Scan for the cell matching the given text and deliver its (X, Y) coordinate at center. 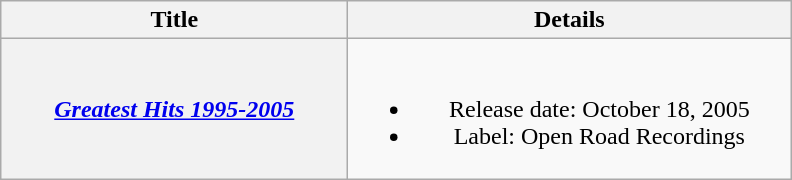
Release date: October 18, 2005Label: Open Road Recordings (570, 109)
Greatest Hits 1995-2005 (174, 109)
Details (570, 20)
Title (174, 20)
